Determine the (x, y) coordinate at the center of the cell enclosing the given text.  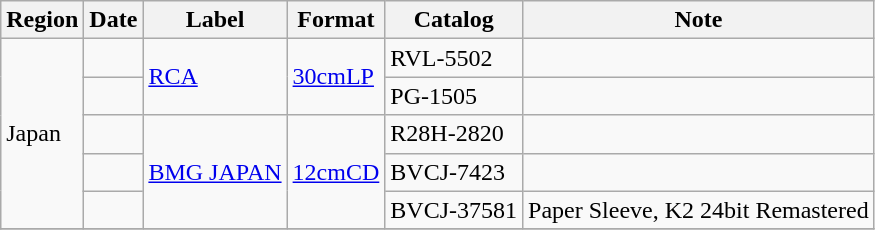
PG-1505 (454, 96)
12cmCD (336, 172)
30cmLP (336, 77)
BMG JAPAN (215, 172)
Paper Sleeve, K2 24bit Remastered (699, 210)
RVL-5502 (454, 58)
Date (114, 20)
BVCJ-7423 (454, 172)
Note (699, 20)
Catalog (454, 20)
R28H-2820 (454, 134)
Format (336, 20)
RCA (215, 77)
Region (42, 20)
BVCJ-37581 (454, 210)
Label (215, 20)
Japan (42, 134)
